Detect which cell encompasses the target text, then output its (X, Y) center coordinate. 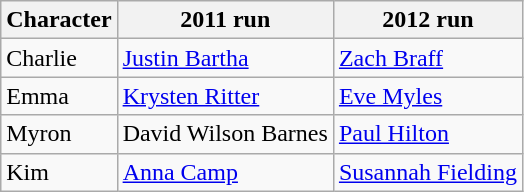
Paul Hilton (428, 134)
Myron (59, 134)
David Wilson Barnes (225, 134)
2011 run (225, 20)
Krysten Ritter (225, 96)
Kim (59, 172)
2012 run (428, 20)
Charlie (59, 58)
Zach Braff (428, 58)
Emma (59, 96)
Justin Bartha (225, 58)
Susannah Fielding (428, 172)
Eve Myles (428, 96)
Character (59, 20)
Anna Camp (225, 172)
